Scan for the cell matching the given text and deliver its (x, y) coordinate at center. 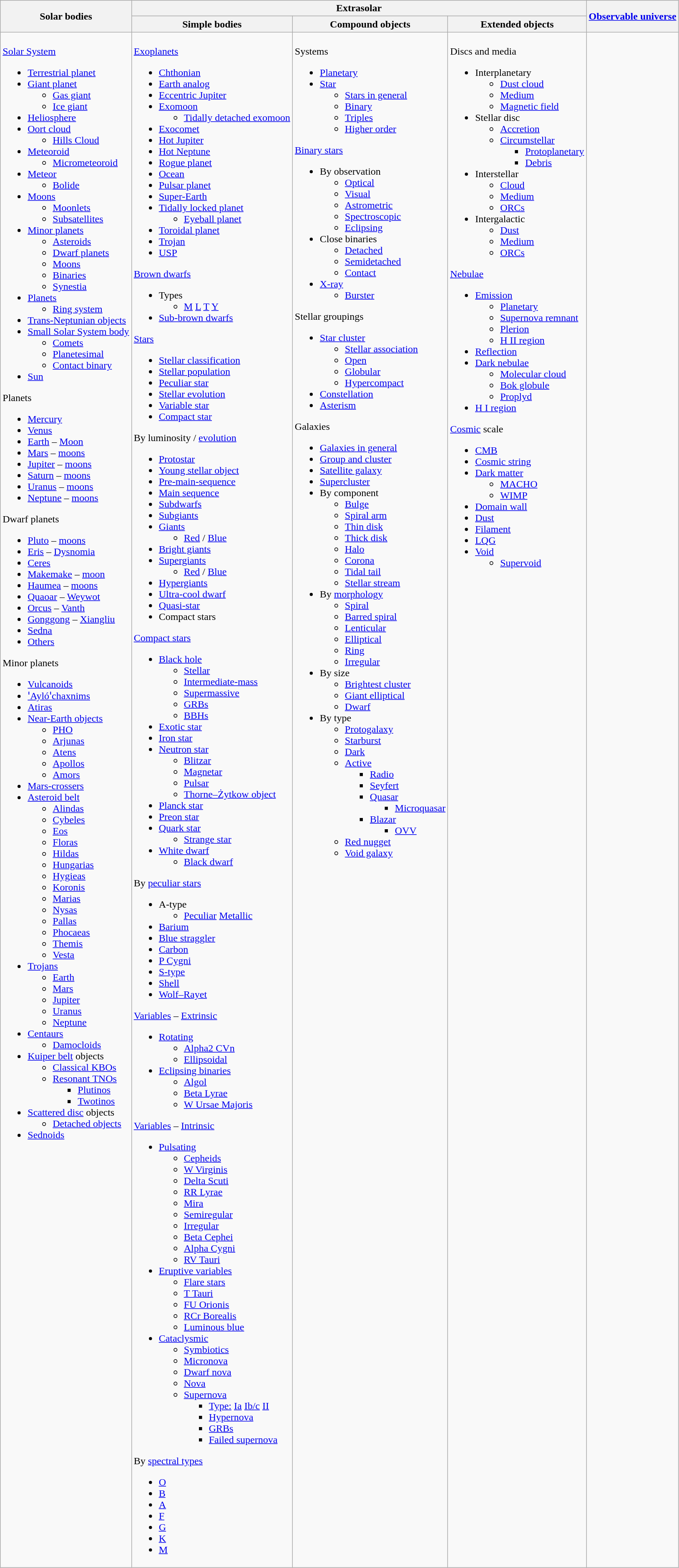
Extended objects (517, 24)
Compound objects (370, 24)
Solar bodies (66, 16)
Simple bodies (212, 24)
Observable universe (632, 16)
Extrasolar (359, 8)
